Locate the cell with the specified text and output its [X, Y] center coordinate. 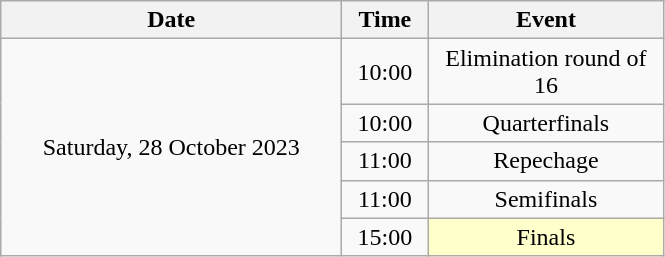
Event [546, 20]
Semifinals [546, 199]
Quarterfinals [546, 123]
Time [385, 20]
15:00 [385, 237]
Elimination round of 16 [546, 72]
Finals [546, 237]
Saturday, 28 October 2023 [172, 148]
Repechage [546, 161]
Date [172, 20]
